Return the [X, Y] coordinate for the center point of the cell that contains the specified text.  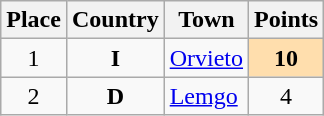
2 [34, 96]
Orvieto [206, 58]
Town [206, 20]
4 [286, 96]
D [115, 96]
10 [286, 58]
Place [34, 20]
Country [115, 20]
1 [34, 58]
Lemgo [206, 96]
I [115, 58]
Points [286, 20]
